Identify which cell holds the provided text, then report its [x, y] central coordinate. 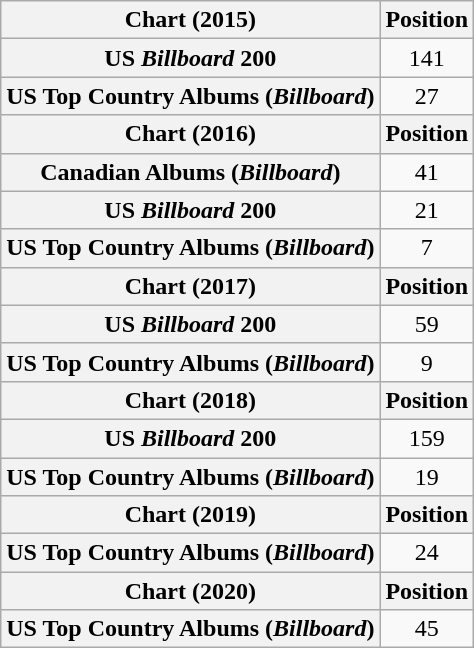
Chart (2015) [190, 20]
59 [427, 324]
Chart (2019) [190, 515]
27 [427, 96]
24 [427, 553]
21 [427, 210]
Chart (2018) [190, 400]
Chart (2017) [190, 286]
141 [427, 58]
9 [427, 362]
Canadian Albums (Billboard) [190, 172]
41 [427, 172]
159 [427, 438]
7 [427, 248]
Chart (2020) [190, 591]
Chart (2016) [190, 134]
45 [427, 629]
19 [427, 477]
